Search for the cell housing the specified text and yield its (x, y) center coordinate. 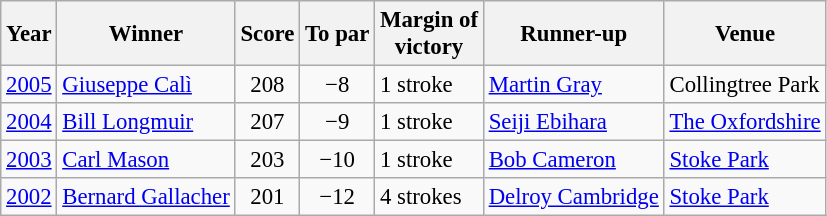
Venue (745, 34)
2005 (29, 85)
Winner (146, 34)
Bob Cameron (574, 160)
Carl Mason (146, 160)
The Oxfordshire (745, 122)
203 (268, 160)
207 (268, 122)
−8 (338, 85)
−9 (338, 122)
Runner-up (574, 34)
Seiji Ebihara (574, 122)
Bill Longmuir (146, 122)
Bernard Gallacher (146, 197)
−12 (338, 197)
−10 (338, 160)
Giuseppe Calì (146, 85)
Score (268, 34)
Martin Gray (574, 85)
Margin ofvictory (430, 34)
201 (268, 197)
2002 (29, 197)
Year (29, 34)
Delroy Cambridge (574, 197)
Collingtree Park (745, 85)
To par (338, 34)
4 strokes (430, 197)
208 (268, 85)
2003 (29, 160)
2004 (29, 122)
